Detect which cell encompasses the target text, then output its (X, Y) center coordinate. 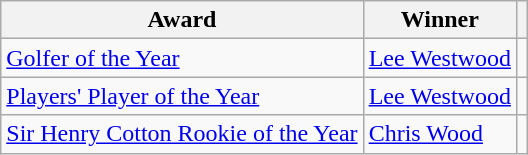
Chris Wood (440, 134)
Winner (440, 20)
Golfer of the Year (182, 58)
Players' Player of the Year (182, 96)
Award (182, 20)
Sir Henry Cotton Rookie of the Year (182, 134)
